Find where the given text appears and provide that cell's center as [x, y] coordinate. 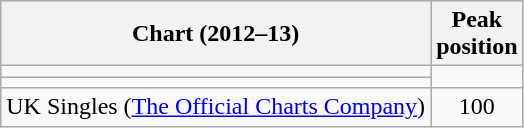
Peakposition [477, 34]
UK Singles (The Official Charts Company) [216, 107]
100 [477, 107]
Chart (2012–13) [216, 34]
